Find where the given text appears and provide that cell's center as [x, y] coordinate. 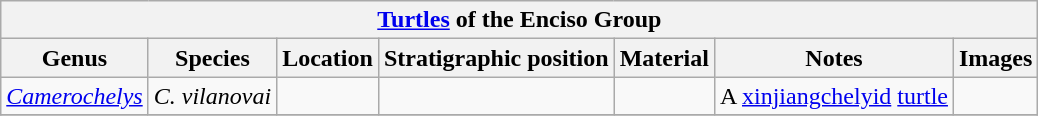
Material [664, 58]
Location [328, 58]
Species [212, 58]
Turtles of the Enciso Group [520, 20]
Stratigraphic position [496, 58]
Genus [74, 58]
A xinjiangchelyid turtle [834, 96]
Notes [834, 58]
Camerochelys [74, 96]
C. vilanovai [212, 96]
Images [995, 58]
